Pinpoint the cell where the given text exists, returning its [x, y] midpoint coordinate. 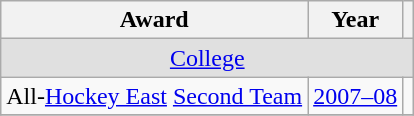
College [208, 58]
2007–08 [356, 96]
Year [356, 20]
All-Hockey East Second Team [154, 96]
Award [154, 20]
